Identify which cell holds the provided text, then report its (x, y) central coordinate. 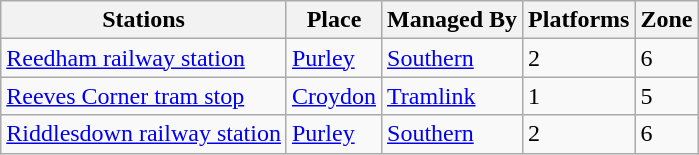
1 (579, 96)
Reeves Corner tram stop (144, 96)
Tramlink (452, 96)
Riddlesdown railway station (144, 134)
Platforms (579, 20)
Managed By (452, 20)
Reedham railway station (144, 58)
5 (666, 96)
Stations (144, 20)
Zone (666, 20)
Place (334, 20)
Croydon (334, 96)
